Locate the cell with the specified text and output its [X, Y] center coordinate. 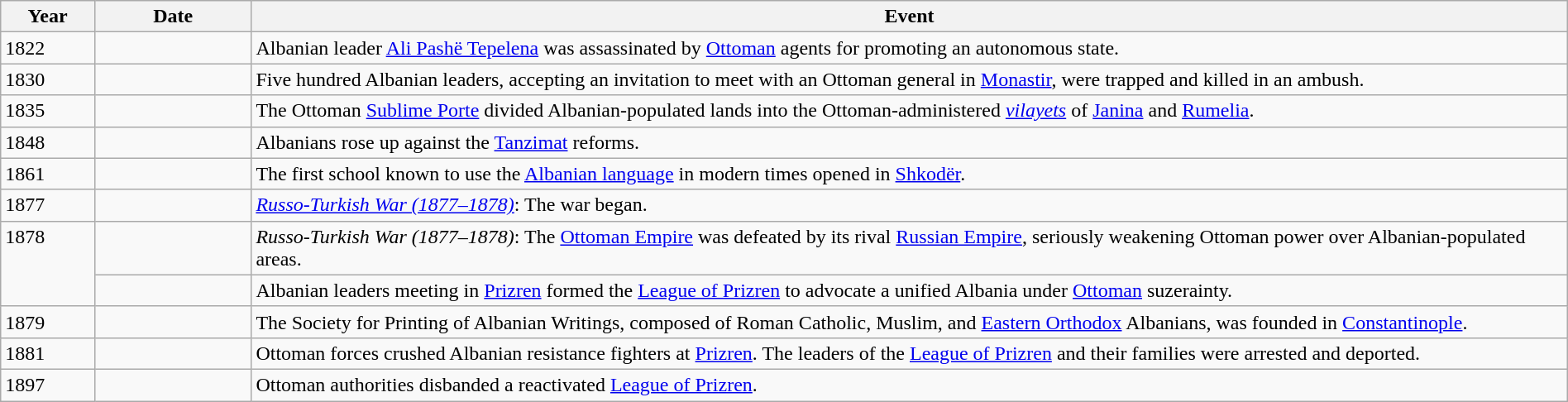
Albanian leader Ali Pashë Tepelena was assassinated by Ottoman agents for promoting an autonomous state. [910, 48]
1877 [48, 205]
1861 [48, 174]
Date [172, 17]
Albanian leaders meeting in Prizren formed the League of Prizren to advocate a unified Albania under Ottoman suzerainty. [910, 290]
1878 [48, 263]
1830 [48, 79]
Five hundred Albanian leaders, accepting an invitation to meet with an Ottoman general in Monastir, were trapped and killed in an ambush. [910, 79]
1848 [48, 142]
Ottoman forces crushed Albanian resistance fighters at Prizren. The leaders of the League of Prizren and their families were arrested and deported. [910, 353]
The Society for Printing of Albanian Writings, composed of Roman Catholic, Muslim, and Eastern Orthodox Albanians, was founded in Constantinople. [910, 322]
1879 [48, 322]
1822 [48, 48]
Year [48, 17]
1897 [48, 385]
The Ottoman Sublime Porte divided Albanian-populated lands into the Ottoman-administered vilayets of Janina and Rumelia. [910, 111]
1835 [48, 111]
Albanians rose up against the Tanzimat reforms. [910, 142]
Ottoman authorities disbanded a reactivated League of Prizren. [910, 385]
Event [910, 17]
Russo-Turkish War (1877–1878): The war began. [910, 205]
The first school known to use the Albanian language in modern times opened in Shkodër. [910, 174]
1881 [48, 353]
